Scan for the cell matching the given text and deliver its (x, y) coordinate at center. 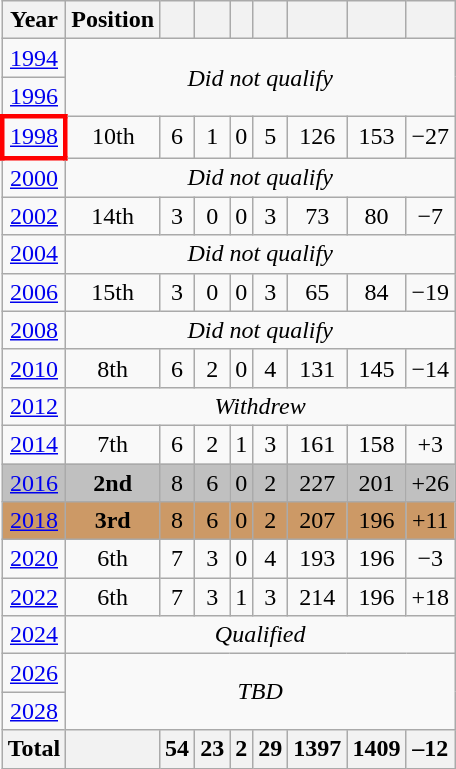
−14 (430, 368)
Qualified (260, 635)
2016 (34, 483)
201 (376, 483)
TBD (260, 692)
Withdrew (260, 406)
Total (34, 749)
2026 (34, 673)
2018 (34, 521)
158 (376, 444)
1998 (34, 136)
2028 (34, 711)
−3 (430, 559)
126 (318, 136)
2002 (34, 216)
15th (113, 292)
−19 (430, 292)
+3 (430, 444)
1994 (34, 58)
1996 (34, 97)
2000 (34, 178)
2nd (113, 483)
2022 (34, 597)
1409 (376, 749)
10th (113, 136)
5 (270, 136)
214 (318, 597)
84 (376, 292)
+18 (430, 597)
−7 (430, 216)
3rd (113, 521)
–12 (430, 749)
131 (318, 368)
23 (212, 749)
2010 (34, 368)
2014 (34, 444)
8th (113, 368)
65 (318, 292)
193 (318, 559)
+26 (430, 483)
80 (376, 216)
145 (376, 368)
2020 (34, 559)
14th (113, 216)
153 (376, 136)
+11 (430, 521)
54 (178, 749)
2008 (34, 330)
Year (34, 20)
2012 (34, 406)
7th (113, 444)
227 (318, 483)
2006 (34, 292)
−27 (430, 136)
2004 (34, 254)
29 (270, 749)
Position (113, 20)
161 (318, 444)
1397 (318, 749)
207 (318, 521)
73 (318, 216)
2024 (34, 635)
